Scan for the cell matching the given text and deliver its (x, y) coordinate at center. 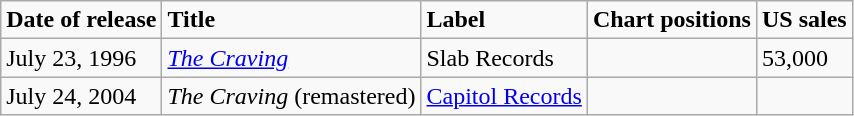
July 24, 2004 (82, 96)
Title (292, 20)
Date of release (82, 20)
Label (504, 20)
US sales (804, 20)
July 23, 1996 (82, 58)
Capitol Records (504, 96)
The Craving (292, 58)
53,000 (804, 58)
The Craving (remastered) (292, 96)
Slab Records (504, 58)
Chart positions (672, 20)
